Search for the cell housing the specified text and yield its (x, y) center coordinate. 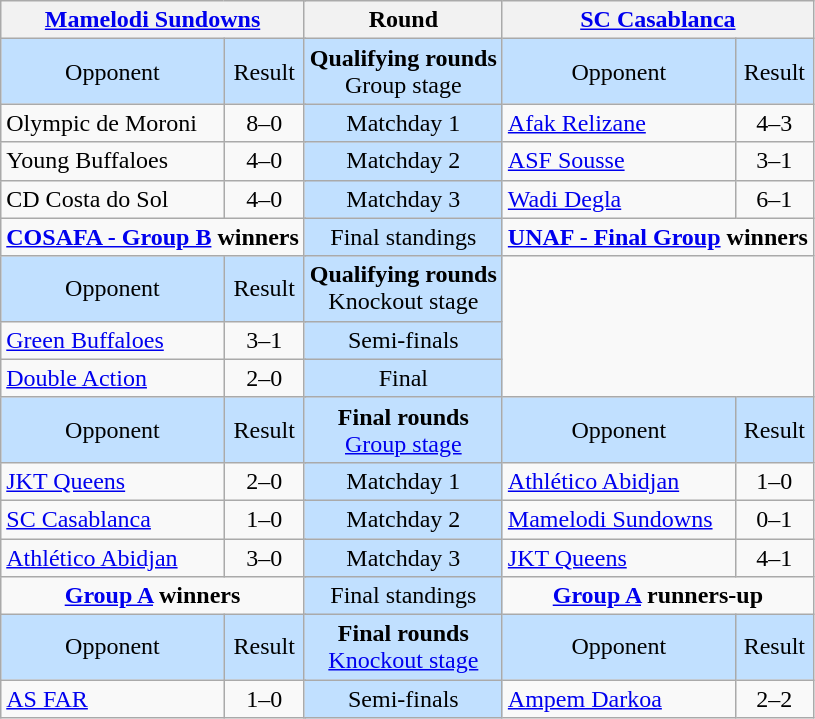
6–1 (774, 199)
CD Costa do Sol (112, 199)
Round (403, 20)
Qualifying roundsKnockout stage (403, 288)
Double Action (112, 378)
Green Buffaloes (112, 340)
2–2 (774, 699)
Qualifying roundsGroup stage (403, 72)
COSAFA - Group B winners (153, 237)
Olympic de Moroni (112, 123)
Final roundsKnockout stage (403, 648)
8–0 (264, 123)
Young Buffaloes (112, 161)
Final roundsGroup stage (403, 430)
Group A runners-up (658, 596)
0–1 (774, 519)
4–3 (774, 123)
ASF Sousse (618, 161)
UNAF - Final Group winners (658, 237)
Group A winners (153, 596)
3–0 (264, 557)
Ampem Darkoa (618, 699)
Final (403, 378)
Wadi Degla (618, 199)
AS FAR (112, 699)
4–1 (774, 557)
Afak Relizane (618, 123)
